Return the [X, Y] coordinate for the center point of the cell that contains the specified text.  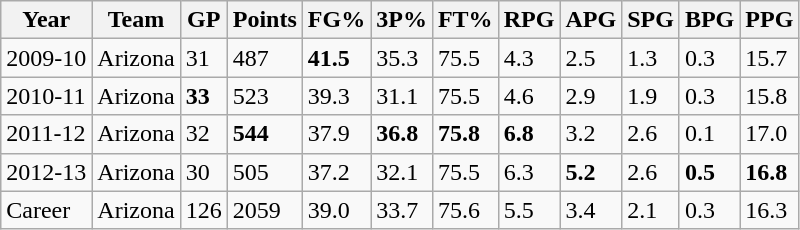
31 [204, 58]
6.8 [529, 134]
126 [204, 210]
75.8 [465, 134]
33 [204, 96]
6.3 [529, 172]
SPG [651, 20]
5.2 [591, 172]
2059 [264, 210]
Points [264, 20]
39.3 [336, 96]
0.5 [709, 172]
15.7 [770, 58]
30 [204, 172]
17.0 [770, 134]
FG% [336, 20]
37.2 [336, 172]
BPG [709, 20]
2009-10 [46, 58]
2.5 [591, 58]
2011-12 [46, 134]
3P% [402, 20]
Year [46, 20]
3.2 [591, 134]
1.9 [651, 96]
36.8 [402, 134]
Career [46, 210]
33.7 [402, 210]
2010-11 [46, 96]
2012-13 [46, 172]
544 [264, 134]
FT% [465, 20]
RPG [529, 20]
39.0 [336, 210]
4.3 [529, 58]
15.8 [770, 96]
31.1 [402, 96]
505 [264, 172]
1.3 [651, 58]
0.1 [709, 134]
GP [204, 20]
41.5 [336, 58]
4.6 [529, 96]
75.6 [465, 210]
2.1 [651, 210]
2.9 [591, 96]
523 [264, 96]
APG [591, 20]
3.4 [591, 210]
32 [204, 134]
487 [264, 58]
PPG [770, 20]
35.3 [402, 58]
32.1 [402, 172]
16.3 [770, 210]
16.8 [770, 172]
37.9 [336, 134]
Team [136, 20]
5.5 [529, 210]
